Identify which cell holds the provided text, then report its [x, y] central coordinate. 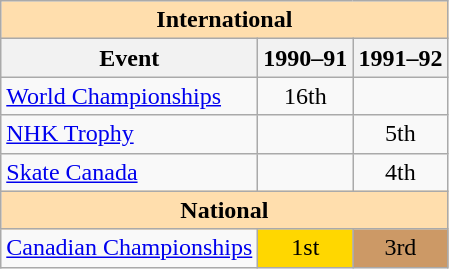
16th [306, 96]
National [224, 210]
World Championships [130, 96]
3rd [400, 248]
1991–92 [400, 58]
International [224, 20]
4th [400, 172]
5th [400, 134]
Event [130, 58]
1st [306, 248]
Skate Canada [130, 172]
1990–91 [306, 58]
Canadian Championships [130, 248]
NHK Trophy [130, 134]
